Search for the cell housing the specified text and yield its (x, y) center coordinate. 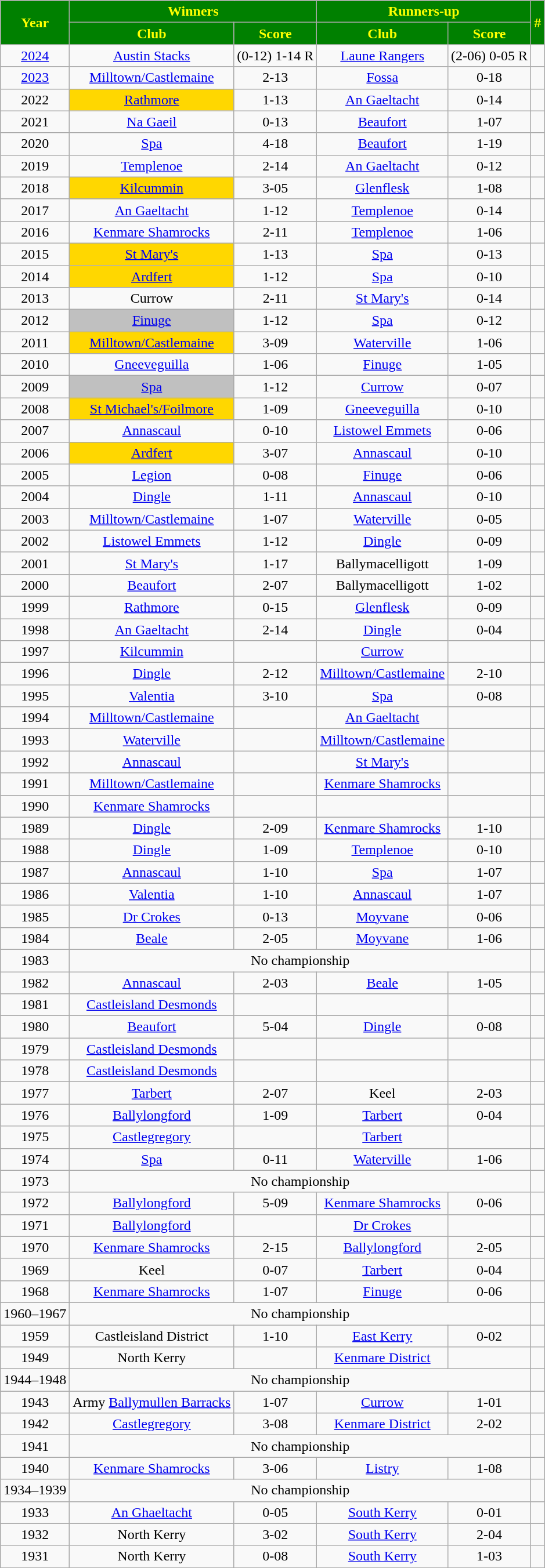
1944–1948 (35, 1380)
2-09 (275, 828)
2013 (35, 299)
1993 (35, 740)
3-10 (275, 696)
2015 (35, 254)
2016 (35, 232)
1971 (35, 1225)
1987 (35, 872)
1943 (35, 1402)
1977 (35, 1093)
1959 (35, 1335)
1941 (35, 1446)
2022 (35, 100)
2012 (35, 321)
1990 (35, 806)
2011 (35, 343)
1994 (35, 718)
1960–1967 (35, 1313)
1979 (35, 1049)
# (537, 23)
2-02 (490, 1424)
1986 (35, 894)
2021 (35, 122)
Na Gaeil (152, 122)
1989 (35, 828)
1-03 (490, 1556)
Castleisland District (152, 1335)
2005 (35, 475)
Winners (193, 12)
1-19 (490, 144)
2000 (35, 585)
2024 (35, 56)
1988 (35, 850)
(2-06) 0-05 R (490, 56)
3-02 (275, 1534)
Army Ballymullen Barracks (152, 1402)
1933 (35, 1512)
1-11 (275, 497)
0-02 (490, 1335)
Legion (152, 475)
2-10 (490, 674)
2014 (35, 277)
1969 (35, 1269)
3-08 (275, 1424)
3-06 (275, 1468)
1978 (35, 1071)
Fossa (382, 78)
(0-12) 1-14 R (275, 56)
2018 (35, 188)
2007 (35, 431)
1949 (35, 1358)
1976 (35, 1115)
1942 (35, 1424)
3-09 (275, 343)
1940 (35, 1468)
Runners-up (424, 12)
1-02 (490, 585)
5-09 (275, 1203)
1996 (35, 674)
Listry (382, 1468)
1973 (35, 1181)
1999 (35, 607)
0-01 (490, 1512)
1980 (35, 1027)
1998 (35, 629)
0-18 (490, 78)
2008 (35, 409)
1-17 (275, 563)
1970 (35, 1247)
0-15 (275, 607)
2-15 (275, 1247)
1991 (35, 784)
An Ghaeltacht (152, 1512)
2004 (35, 497)
1984 (35, 938)
1997 (35, 652)
2-04 (490, 1534)
Year (35, 23)
1-01 (490, 1402)
3-05 (275, 188)
2-13 (275, 78)
2002 (35, 541)
1934–1939 (35, 1490)
2006 (35, 453)
Austin Stacks (152, 56)
2017 (35, 210)
1983 (35, 960)
0-11 (275, 1159)
Laune Rangers (382, 56)
1982 (35, 983)
2-12 (275, 674)
4-18 (275, 144)
2019 (35, 166)
2003 (35, 519)
1981 (35, 1005)
1932 (35, 1534)
1968 (35, 1291)
1931 (35, 1556)
1985 (35, 916)
East Kerry (382, 1335)
St Michael's/Foilmore (152, 409)
2009 (35, 387)
1972 (35, 1203)
2010 (35, 365)
1975 (35, 1137)
1974 (35, 1159)
3-07 (275, 453)
2023 (35, 78)
1992 (35, 762)
2020 (35, 144)
5-04 (275, 1027)
2001 (35, 563)
1995 (35, 696)
